Return the (x, y) coordinate for the center point of the cell that contains the specified text.  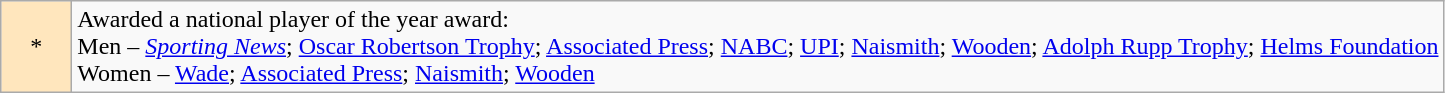
* (36, 47)
